Return the [X, Y] coordinate for the center point of the cell that contains the specified text.  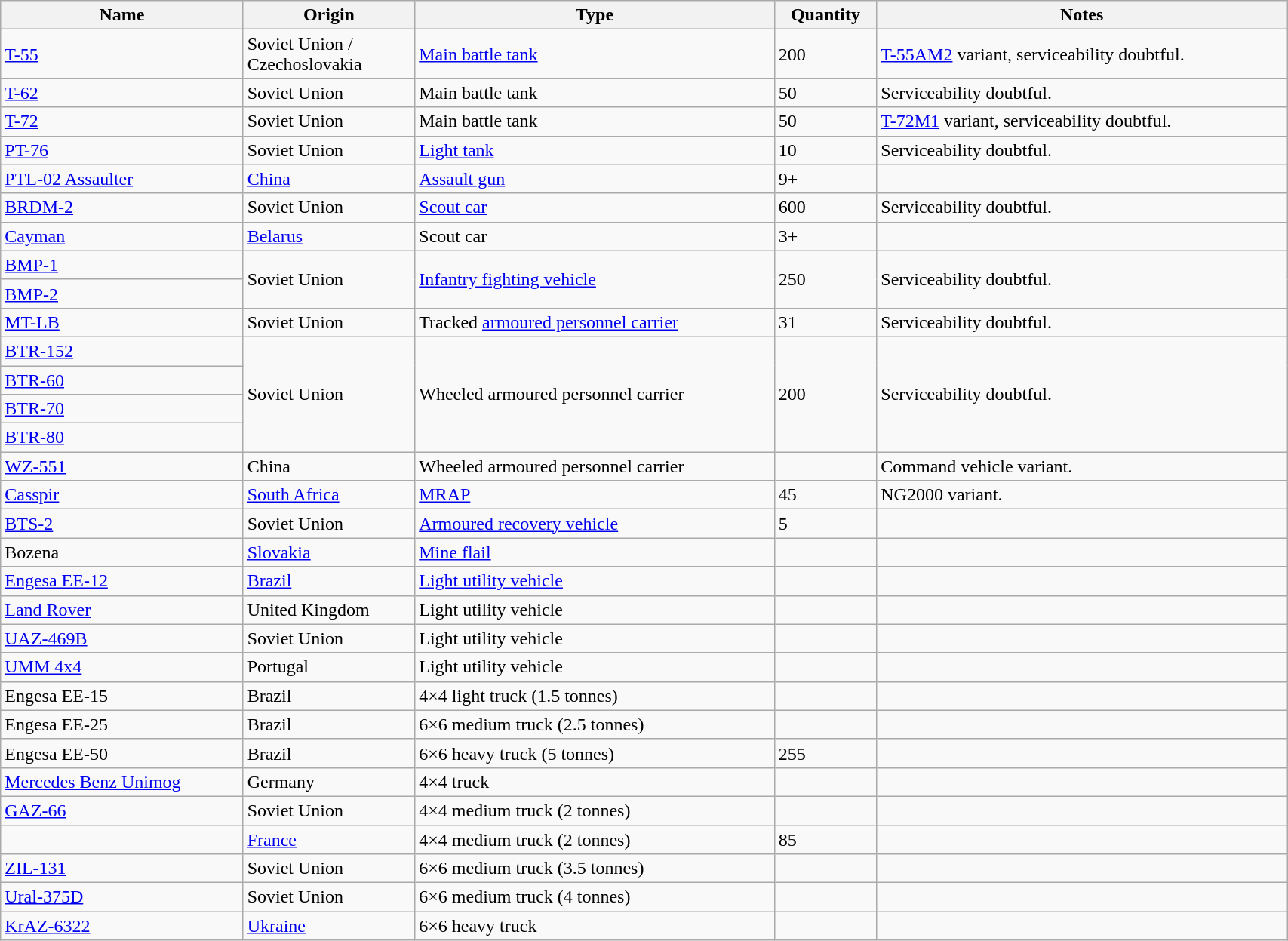
WZ-551 [122, 466]
South Africa [329, 495]
10 [825, 150]
BTR-80 [122, 438]
Bozena [122, 552]
BMP-2 [122, 294]
85 [825, 840]
5 [825, 524]
Name [122, 15]
Quantity [825, 15]
3+ [825, 236]
255 [825, 753]
Light tank [595, 150]
MT-LB [122, 322]
Engesa EE-15 [122, 696]
BMP-1 [122, 265]
France [329, 840]
Land Rover [122, 610]
United Kingdom [329, 610]
Ukraine [329, 926]
Soviet Union /Czechoslovakia [329, 54]
Engesa EE-12 [122, 581]
600 [825, 208]
4×4 truck [595, 782]
T-55 [122, 54]
Infantry fighting vehicle [595, 279]
Engesa EE-25 [122, 724]
Germany [329, 782]
PTL-02 Assaulter [122, 179]
Armoured recovery vehicle [595, 524]
Portugal [329, 667]
BTR-152 [122, 351]
BRDM-2 [122, 208]
9+ [825, 179]
UMM 4x4 [122, 667]
Belarus [329, 236]
Engesa EE-50 [122, 753]
Mercedes Benz Unimog [122, 782]
Notes [1082, 15]
PT-76 [122, 150]
BTS-2 [122, 524]
T-55AM2 variant, serviceability doubtful. [1082, 54]
GAZ-66 [122, 810]
T-72 [122, 121]
Type [595, 15]
Mine flail [595, 552]
T-72M1 variant, serviceability doubtful. [1082, 121]
T-62 [122, 93]
BTR-60 [122, 380]
Casspir [122, 495]
6×6 medium truck (3.5 tonnes) [595, 869]
KrAZ-6322 [122, 926]
4×4 light truck (1.5 tonnes) [595, 696]
45 [825, 495]
Slovakia [329, 552]
Assault gun [595, 179]
ZIL-131 [122, 869]
Origin [329, 15]
Cayman [122, 236]
NG2000 variant. [1082, 495]
250 [825, 279]
6×6 medium truck (4 tonnes) [595, 897]
UAZ-469B [122, 638]
Command vehicle variant. [1082, 466]
MRAP [595, 495]
Ural-375D [122, 897]
6×6 heavy truck (5 tonnes) [595, 753]
Tracked armoured personnel carrier [595, 322]
31 [825, 322]
6×6 heavy truck [595, 926]
BTR-70 [122, 409]
6×6 medium truck (2.5 tonnes) [595, 724]
